From the cell containing the given text, extract its center point as [x, y] coordinate. 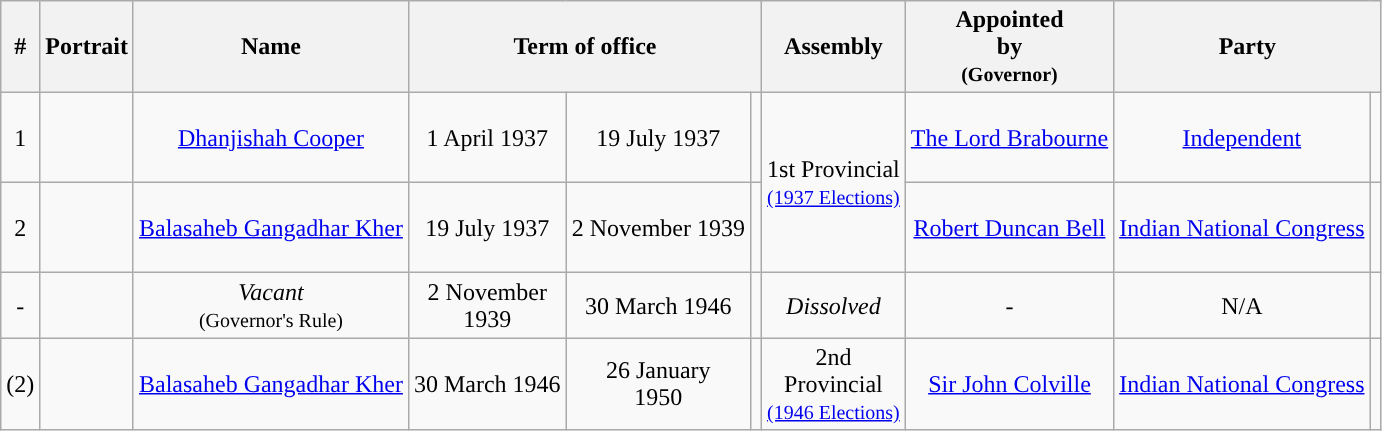
Appointedby(Governor) [1009, 47]
Independent [1242, 138]
2 November1939 [487, 306]
Vacant(Governor's Rule) [270, 306]
Assembly [834, 47]
N/A [1242, 306]
1st Provincial(1937 Elections) [834, 183]
26 January1950 [658, 384]
2ndProvincial(1946 Elections) [834, 384]
1 April 1937 [487, 138]
Sir John Colville [1009, 384]
2 November 1939 [658, 228]
1 [20, 138]
2 [20, 228]
Term of office [584, 47]
# [20, 47]
Portrait [87, 47]
Name [270, 47]
Party [1248, 47]
Dhanjishah Cooper [270, 138]
The Lord Brabourne [1009, 138]
(2) [20, 384]
Dissolved [834, 306]
Robert Duncan Bell [1009, 228]
